Find where the given text appears and provide that cell's center as (x, y) coordinate. 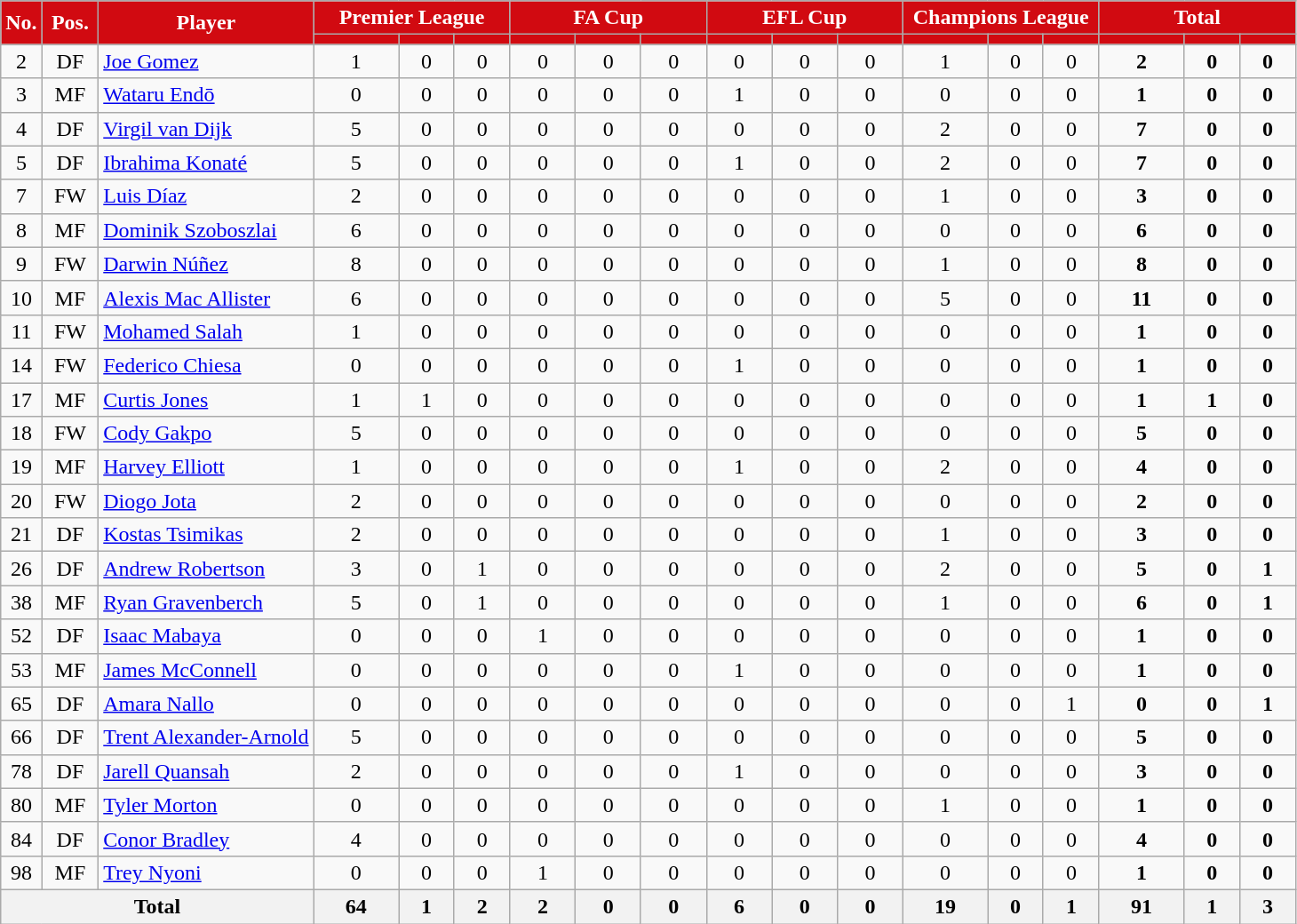
Luis Díaz (206, 196)
Isaac Mabaya (206, 636)
91 (1141, 906)
53 (21, 670)
64 (355, 906)
Ryan Gravenberch (206, 602)
Cody Gakpo (206, 434)
78 (21, 771)
FA Cup (608, 18)
Federico Chiesa (206, 365)
Conor Bradley (206, 839)
20 (21, 501)
Trey Nyoni (206, 872)
Wataru Endō (206, 95)
Virgil van Dijk (206, 129)
No. (21, 23)
21 (21, 535)
9 (21, 264)
Trent Alexander-Arnold (206, 737)
80 (21, 805)
18 (21, 434)
Champions League (1000, 18)
Jarell Quansah (206, 771)
66 (21, 737)
Diogo Jota (206, 501)
Andrew Robertson (206, 569)
26 (21, 569)
Kostas Tsimikas (206, 535)
98 (21, 872)
Alexis Mac Allister (206, 298)
Amara Nallo (206, 704)
Ibrahima Konaté (206, 163)
17 (21, 399)
38 (21, 602)
Harvey Elliott (206, 467)
Darwin Núñez (206, 264)
Tyler Morton (206, 805)
10 (21, 298)
52 (21, 636)
Player (206, 23)
Pos. (70, 23)
James McConnell (206, 670)
Mohamed Salah (206, 331)
Curtis Jones (206, 399)
Dominik Szoboszlai (206, 230)
Joe Gomez (206, 61)
84 (21, 839)
14 (21, 365)
65 (21, 704)
EFL Cup (805, 18)
Premier League (412, 18)
